Determine the (x, y) coordinate at the center of the cell enclosing the given text.  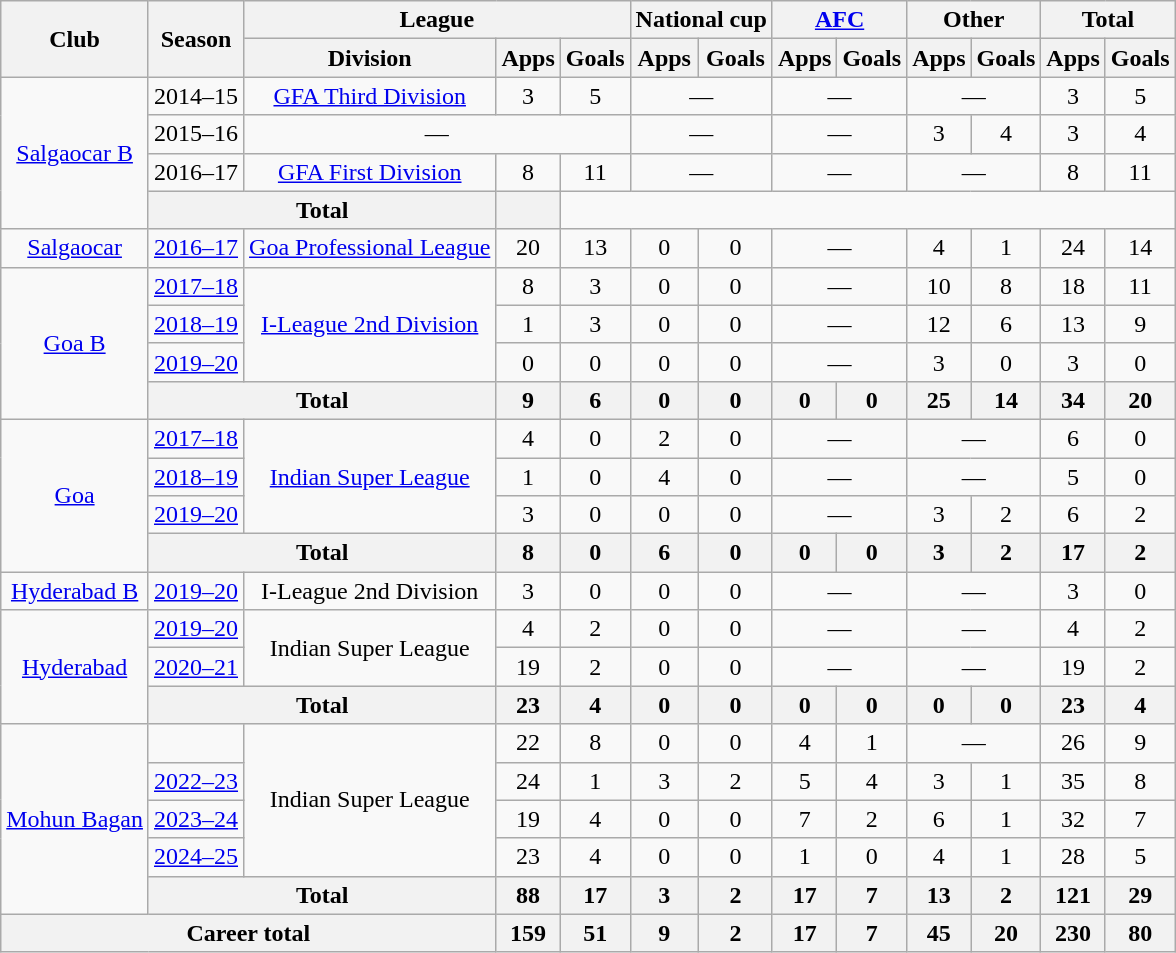
Career total (248, 933)
2020–21 (196, 667)
29 (1140, 895)
22 (528, 743)
45 (939, 933)
National cup (701, 20)
32 (1073, 819)
Goa B (75, 343)
80 (1140, 933)
12 (939, 324)
Other (974, 20)
2022–23 (196, 781)
28 (1073, 857)
2024–25 (196, 857)
AFC (839, 20)
GFA Third Division (370, 96)
230 (1073, 933)
GFA First Division (370, 172)
35 (1073, 781)
Club (75, 39)
51 (595, 933)
2023–24 (196, 819)
Division (370, 58)
2014–15 (196, 96)
Goa Professional League (370, 248)
Hyderabad B (75, 591)
Season (196, 39)
Salgaocar (75, 248)
88 (528, 895)
25 (939, 400)
Mohun Bagan (75, 819)
18 (1073, 286)
26 (1073, 743)
League (438, 20)
159 (528, 933)
Goa (75, 495)
2015–16 (196, 134)
121 (1073, 895)
34 (1073, 400)
Hyderabad (75, 667)
10 (939, 286)
Salgaocar B (75, 153)
